Pinpoint the cell where the given text exists, returning its (x, y) midpoint coordinate. 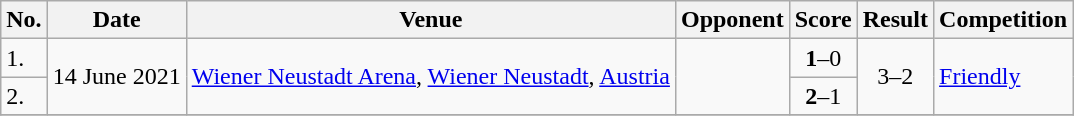
2–1 (823, 96)
Opponent (732, 20)
1–0 (823, 58)
3–2 (895, 77)
1. (24, 58)
Date (116, 20)
Friendly (1004, 77)
Venue (430, 20)
Wiener Neustadt Arena, Wiener Neustadt, Austria (430, 77)
Score (823, 20)
Result (895, 20)
2. (24, 96)
Competition (1004, 20)
No. (24, 20)
14 June 2021 (116, 77)
